Output the [x, y] coordinate of the center of the cell containing the given text.  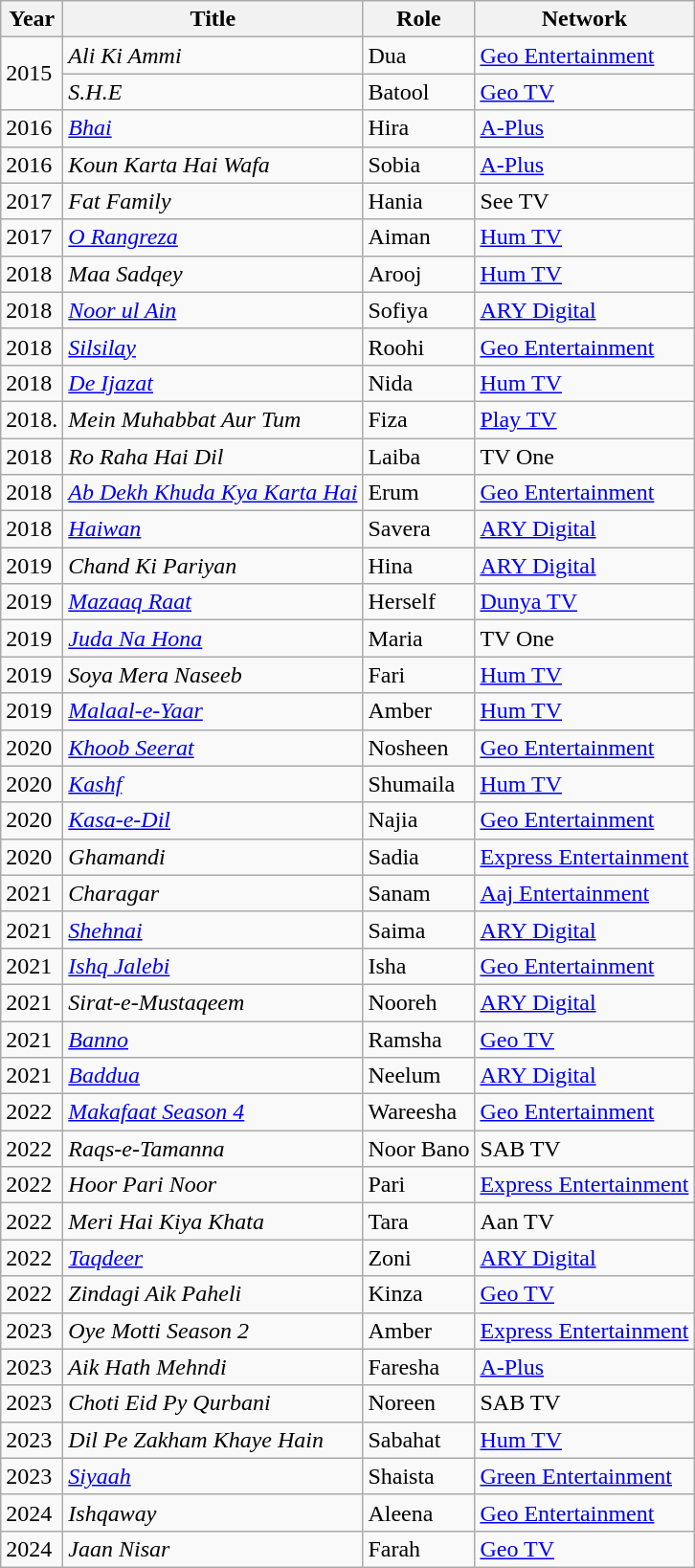
Banno [213, 1039]
Laiba [419, 457]
Neelum [419, 1076]
Fari [419, 675]
Kasa-e-Dil [213, 820]
Zoni [419, 1258]
Mazaaq Raat [213, 602]
Roohi [419, 347]
Khoob Seerat [213, 748]
Soya Mera Naseeb [213, 675]
Haiwan [213, 529]
Choti Eid Py Qurbani [213, 1403]
Shumaila [419, 784]
Sofiya [419, 310]
Siyaah [213, 1476]
Saima [419, 930]
Noor ul Ain [213, 310]
Koun Karta Hai Wafa [213, 165]
Maria [419, 638]
Kashf [213, 784]
Year [33, 19]
Hania [419, 201]
Jaan Nisar [213, 1549]
2018. [33, 419]
Savera [419, 529]
Batool [419, 92]
Hina [419, 566]
Makafaat Season 4 [213, 1112]
Nooreh [419, 1002]
Farah [419, 1549]
Role [419, 19]
Malaal-e-Yaar [213, 711]
Baddua [213, 1076]
Aleena [419, 1512]
Sadia [419, 857]
Shehnai [213, 930]
Dil Pe Zakham Khaye Hain [213, 1440]
Sirat-e-Mustaqeem [213, 1002]
Fat Family [213, 201]
Isha [419, 966]
Charagar [213, 893]
Kinza [419, 1294]
De Ijazat [213, 383]
Nosheen [419, 748]
2015 [33, 74]
Meri Hai Kiya Khata [213, 1221]
Sabahat [419, 1440]
Ramsha [419, 1039]
Network [584, 19]
Aan TV [584, 1221]
Ab Dekh Khuda Kya Karta Hai [213, 493]
Oye Motti Season 2 [213, 1331]
Pari [419, 1185]
Najia [419, 820]
Ali Ki Ammi [213, 56]
Arooj [419, 274]
Sobia [419, 165]
Raqs-e-Tamanna [213, 1149]
Dunya TV [584, 602]
Aik Hath Mehndi [213, 1367]
Aaj Entertainment [584, 893]
Title [213, 19]
Ro Raha Hai Dil [213, 457]
Silsilay [213, 347]
Bhai [213, 128]
Faresha [419, 1367]
Chand Ki Pariyan [213, 566]
Taqdeer [213, 1258]
Hoor Pari Noor [213, 1185]
Noor Bano [419, 1149]
See TV [584, 201]
Wareesha [419, 1112]
Noreen [419, 1403]
Zindagi Aik Paheli [213, 1294]
Dua [419, 56]
Sanam [419, 893]
Erum [419, 493]
Green Entertainment [584, 1476]
Mein Muhabbat Aur Tum [213, 419]
Ghamandi [213, 857]
Play TV [584, 419]
Ishqaway [213, 1512]
O Rangreza [213, 237]
Maa Sadqey [213, 274]
Juda Na Hona [213, 638]
S.H.E [213, 92]
Shaista [419, 1476]
Nida [419, 383]
Hira [419, 128]
Herself [419, 602]
Tara [419, 1221]
Ishq Jalebi [213, 966]
Fiza [419, 419]
Aiman [419, 237]
